For the text-containing cell, return its midpoint in (X, Y) coordinate format. 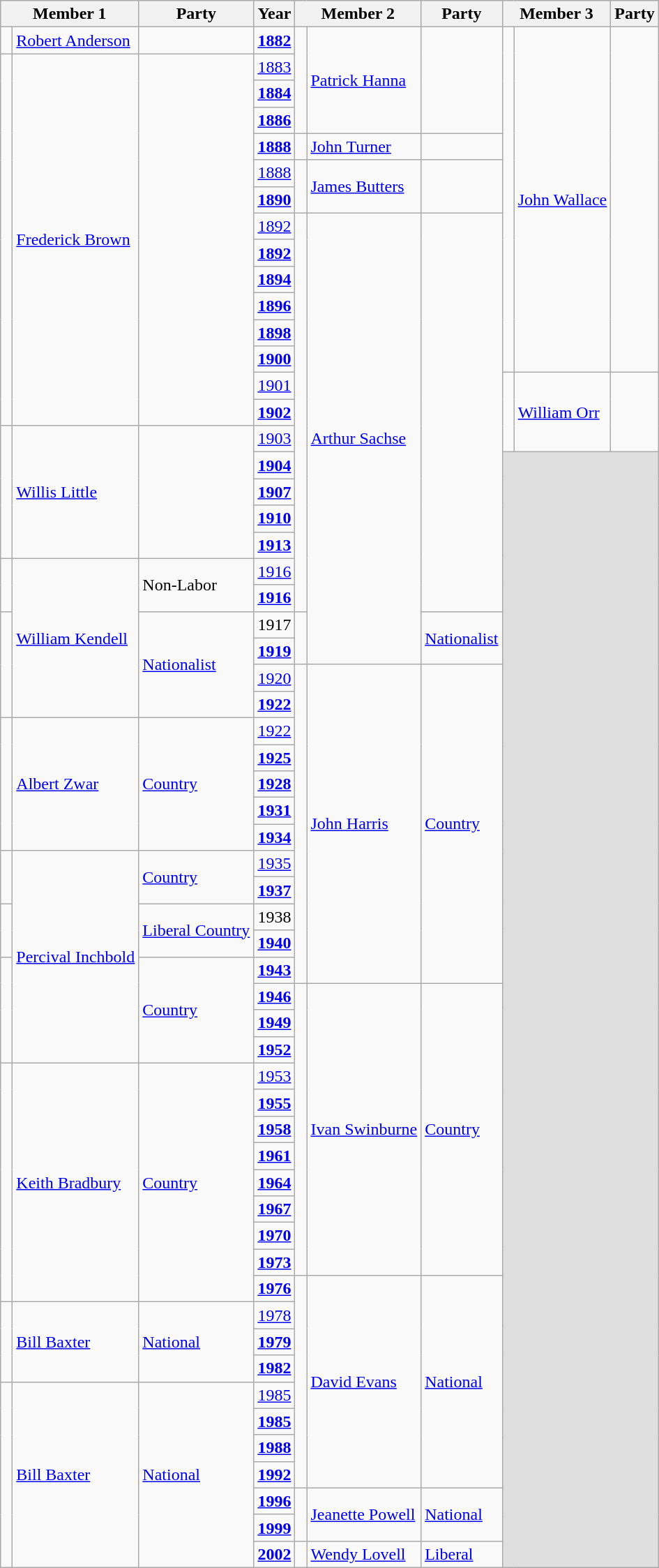
1964 (275, 1183)
John Harris (364, 823)
Year (275, 14)
Liberal Country (197, 930)
1931 (275, 811)
Wendy Lovell (364, 1554)
1996 (275, 1501)
1903 (275, 439)
1952 (275, 1050)
1917 (275, 625)
1949 (275, 1023)
Liberal (462, 1554)
1953 (275, 1076)
John Wallace (562, 200)
1894 (275, 279)
1920 (275, 678)
1884 (275, 94)
1883 (275, 67)
Willis Little (75, 492)
1928 (275, 784)
1898 (275, 333)
Member 1 (70, 14)
Member 2 (358, 14)
1943 (275, 970)
Percival Inchbold (75, 957)
1946 (275, 996)
1988 (275, 1448)
Keith Bradbury (75, 1182)
1913 (275, 545)
1934 (275, 837)
1925 (275, 757)
Patrick Hanna (364, 80)
1901 (275, 386)
1940 (275, 943)
2002 (275, 1554)
1992 (275, 1474)
William Orr (562, 412)
1907 (275, 492)
1999 (275, 1528)
1935 (275, 864)
William Kendell (75, 638)
1890 (275, 200)
1910 (275, 518)
1900 (275, 359)
1970 (275, 1236)
Albert Zwar (75, 784)
1976 (275, 1289)
1973 (275, 1262)
1958 (275, 1129)
1978 (275, 1315)
1938 (275, 917)
1961 (275, 1156)
1919 (275, 651)
Frederick Brown (75, 240)
1882 (275, 40)
John Turner (364, 147)
David Evans (364, 1382)
1955 (275, 1103)
Jeanette Powell (364, 1514)
Robert Anderson (75, 40)
Ivan Swinburne (364, 1129)
Member 3 (556, 14)
1979 (275, 1342)
1896 (275, 306)
1904 (275, 465)
1982 (275, 1368)
Non-Labor (197, 585)
1967 (275, 1209)
1902 (275, 412)
1886 (275, 120)
Arthur Sachse (364, 438)
1937 (275, 890)
James Butters (364, 186)
